Search for the cell housing the specified text and yield its (x, y) center coordinate. 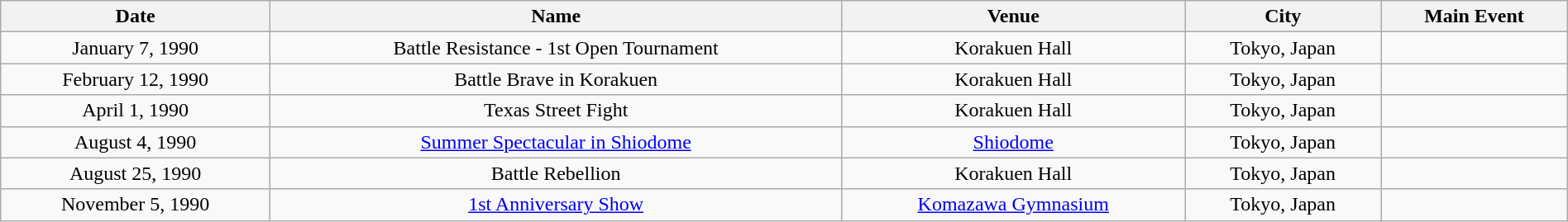
February 12, 1990 (136, 79)
City (1284, 17)
Battle Resistance - 1st Open Tournament (556, 48)
Name (556, 17)
Date (136, 17)
Texas Street Fight (556, 111)
April 1, 1990 (136, 111)
1st Anniversary Show (556, 205)
Shiodome (1014, 142)
Summer Spectacular in Shiodome (556, 142)
November 5, 1990 (136, 205)
Main Event (1474, 17)
Komazawa Gymnasium (1014, 205)
Battle Brave in Korakuen (556, 79)
August 4, 1990 (136, 142)
Battle Rebellion (556, 173)
Venue (1014, 17)
August 25, 1990 (136, 173)
January 7, 1990 (136, 48)
